Locate the cell with the specified text and output its (x, y) center coordinate. 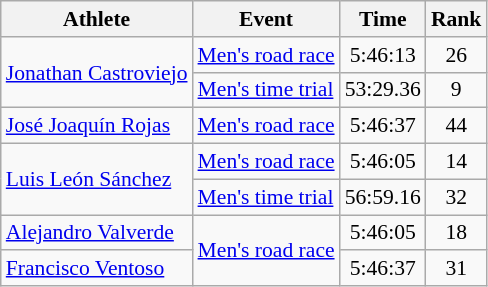
Luis León Sánchez (97, 180)
26 (456, 55)
44 (456, 126)
53:29.36 (383, 90)
Francisco Ventoso (97, 269)
Time (383, 19)
32 (456, 197)
Rank (456, 19)
5:46:13 (383, 55)
18 (456, 233)
Event (266, 19)
31 (456, 269)
Athlete (97, 19)
José Joaquín Rojas (97, 126)
Jonathan Castroviejo (97, 72)
9 (456, 90)
56:59.16 (383, 197)
Alejandro Valverde (97, 233)
14 (456, 162)
